Find where the given text appears and provide that cell's center as (x, y) coordinate. 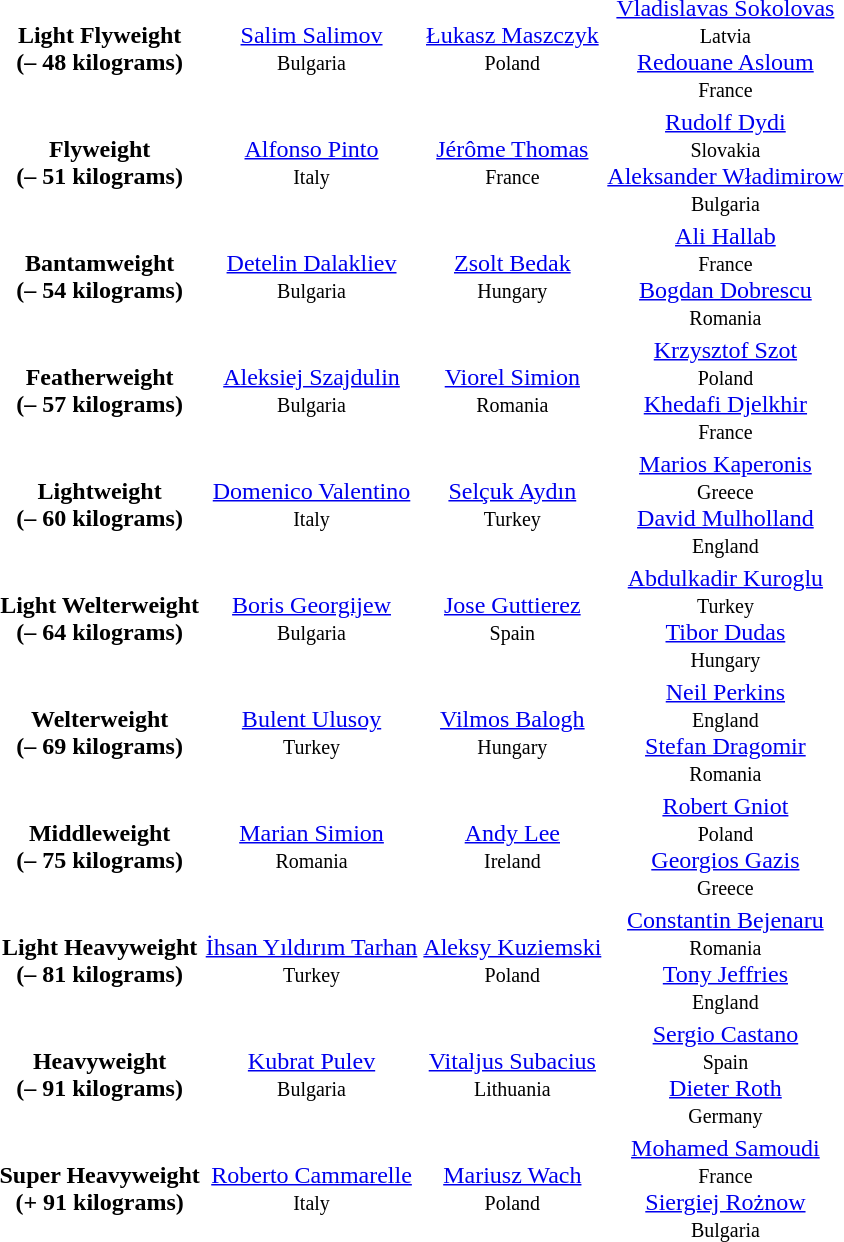
Selçuk AydınTurkey (512, 504)
Zsolt BedakHungary (512, 276)
İhsan Yıldırım TarhanTurkey (312, 960)
Marian SimionRomania (312, 846)
Bulent UlusoyTurkey (312, 732)
Boris GeorgijewBulgaria (312, 618)
Vilmos BaloghHungary (512, 732)
Detelin DalaklievBulgaria (312, 276)
Aleksiej SzajdulinBulgaria (312, 390)
Jérôme ThomasFrance (512, 162)
Domenico ValentinoItaly (312, 504)
Alfonso PintoItaly (312, 162)
Aleksy KuziemskiPoland (512, 960)
Andy LeeIreland (512, 846)
Kubrat PulevBulgaria (312, 1074)
Vitaljus SubaciusLithuania (512, 1074)
Viorel SimionRomania (512, 390)
Jose GuttierezSpain (512, 618)
